Scan for the cell matching the given text and deliver its (x, y) coordinate at center. 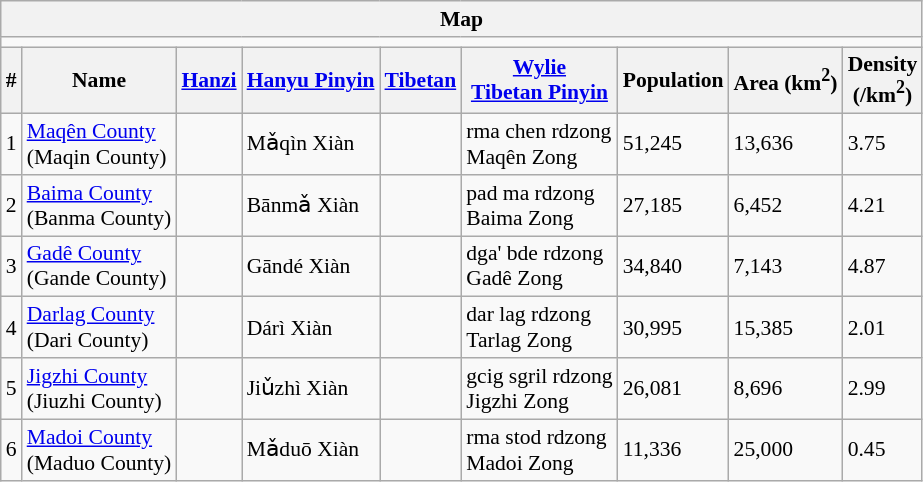
1 (12, 144)
# (12, 80)
rma stod rdzongMadoi Zong (539, 450)
6,452 (786, 206)
Maqên County(Maqin County) (100, 144)
Tibetan (421, 80)
34,840 (674, 266)
Name (100, 80)
Baima County(Banma County) (100, 206)
2.01 (883, 328)
25,000 (786, 450)
4.87 (883, 266)
4 (12, 328)
3 (12, 266)
Madoi County(Maduo County) (100, 450)
gcig sgril rdzongJigzhi Zong (539, 388)
rma chen rdzongMaqên Zong (539, 144)
26,081 (674, 388)
0.45 (883, 450)
WylieTibetan Pinyin (539, 80)
2 (12, 206)
2.99 (883, 388)
7,143 (786, 266)
Hanzi (208, 80)
6 (12, 450)
Hanyu Pinyin (311, 80)
pad ma rdzongBaima Zong (539, 206)
30,995 (674, 328)
Gāndé Xiàn (311, 266)
Darlag County(Dari County) (100, 328)
Dárì Xiàn (311, 328)
Map (462, 19)
dar lag rdzongTarlag Zong (539, 328)
Mǎqìn Xiàn (311, 144)
4.21 (883, 206)
Population (674, 80)
13,636 (786, 144)
8,696 (786, 388)
3.75 (883, 144)
51,245 (674, 144)
Mǎduō Xiàn (311, 450)
Jiǔzhì Xiàn (311, 388)
Density(/km2) (883, 80)
Gadê County(Gande County) (100, 266)
Area (km2) (786, 80)
5 (12, 388)
dga' bde rdzongGadê Zong (539, 266)
Bānmǎ Xiàn (311, 206)
27,185 (674, 206)
15,385 (786, 328)
Jigzhi County(Jiuzhi County) (100, 388)
11,336 (674, 450)
